Capture the cell that displays the provided text and extract its [x, y] central coordinate. 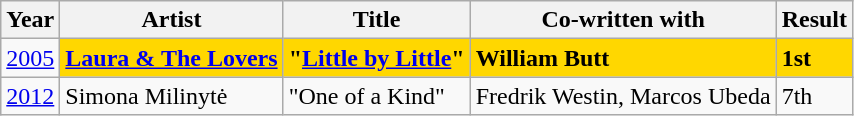
2005 [30, 58]
Laura & The Lovers [172, 58]
Fredrik Westin, Marcos Ubeda [623, 96]
Title [376, 20]
"One of a Kind" [376, 96]
"Little by Little" [376, 58]
William Butt [623, 58]
Year [30, 20]
1st [814, 58]
Co-written with [623, 20]
2012 [30, 96]
7th [814, 96]
Simona Milinytė [172, 96]
Result [814, 20]
Artist [172, 20]
